Return [X, Y] of the center of cell containing provided text 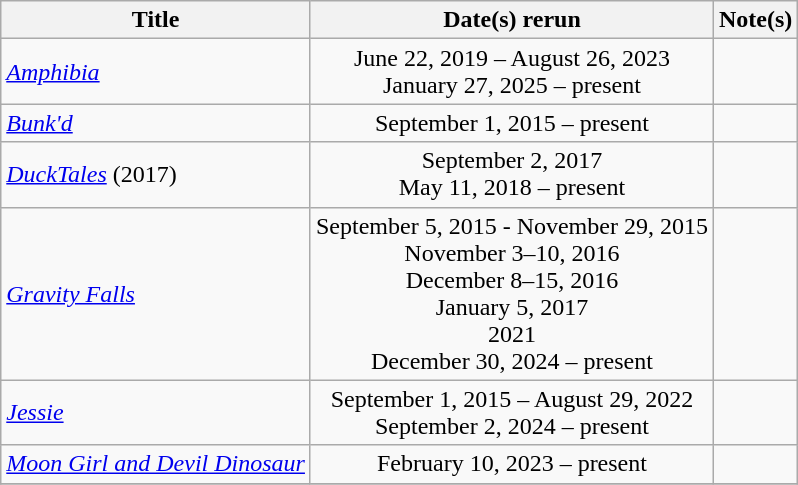
Date(s) rerun [512, 20]
Gravity Falls [156, 294]
September 5, 2015 - November 29, 2015 November 3–10, 2016 December 8–15, 2016 January 5, 2017 2021 December 30, 2024 – present [512, 294]
Amphibia [156, 72]
Bunk'd [156, 123]
June 22, 2019 – August 26, 2023January 27, 2025 – present [512, 72]
Note(s) [755, 20]
September 1, 2015 – August 29, 2022 September 2, 2024 – present [512, 412]
September 1, 2015 – present [512, 123]
Title [156, 20]
September 2, 2017May 11, 2018 – present [512, 174]
February 10, 2023 – present [512, 464]
DuckTales (2017) [156, 174]
Jessie [156, 412]
Moon Girl and Devil Dinosaur [156, 464]
